Find where the given text appears and provide that cell's center as (X, Y) coordinate. 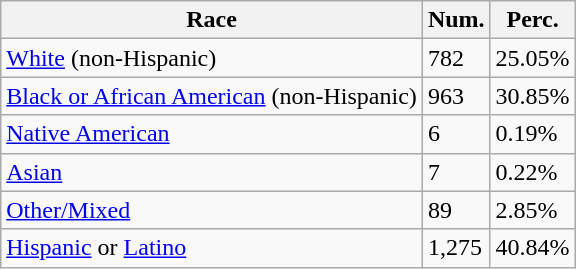
Perc. (532, 20)
Num. (456, 20)
963 (456, 96)
30.85% (532, 96)
White (non-Hispanic) (212, 58)
782 (456, 58)
Black or African American (non-Hispanic) (212, 96)
40.84% (532, 248)
Hispanic or Latino (212, 248)
Other/Mixed (212, 210)
6 (456, 134)
2.85% (532, 210)
1,275 (456, 248)
0.19% (532, 134)
0.22% (532, 172)
Asian (212, 172)
25.05% (532, 58)
Race (212, 20)
7 (456, 172)
Native American (212, 134)
89 (456, 210)
